Return (X, Y) of the center of cell containing provided text 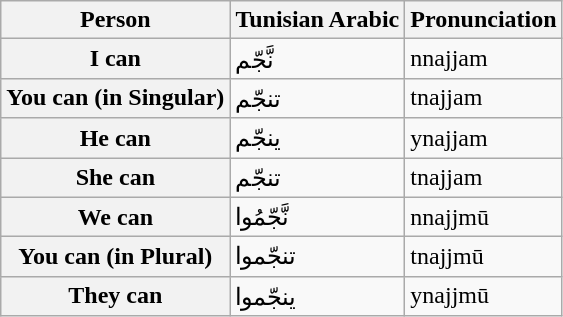
ynajjmū (484, 296)
We can (116, 217)
Tunisian Arabic (318, 20)
He can (116, 138)
nnajjam (484, 59)
تنجّموا (318, 257)
They can (116, 296)
Pronunciation (484, 20)
ينجّم (318, 138)
ynajjam (484, 138)
You can (in Singular) (116, 98)
نَّجّمُوا (318, 217)
She can (116, 178)
tnajjmū (484, 257)
ينجّموا (318, 296)
You can (in Plural) (116, 257)
نَّجّم (318, 59)
I can (116, 59)
Person (116, 20)
nnajjmū (484, 217)
